For the text-containing cell, return its midpoint in [X, Y] coordinate format. 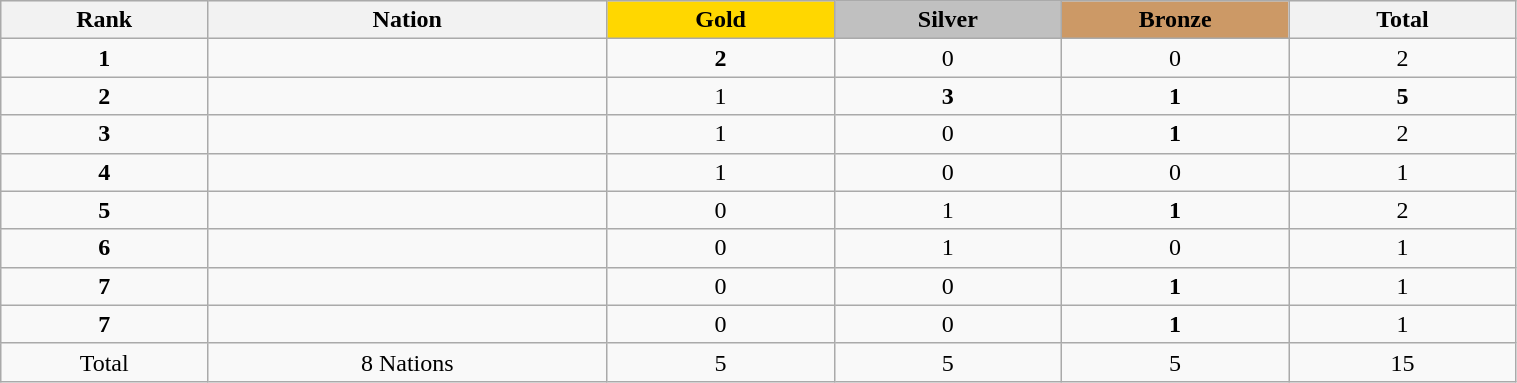
Rank [104, 20]
Nation [408, 20]
Bronze [1174, 20]
4 [104, 172]
15 [1402, 362]
Gold [720, 20]
Silver [948, 20]
6 [104, 248]
8 Nations [408, 362]
